Output the [x, y] coordinate of the center of the cell containing the given text.  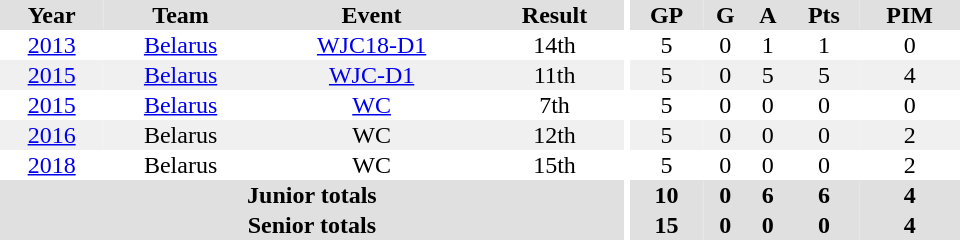
Event [372, 15]
G [725, 15]
A [768, 15]
Pts [824, 15]
15th [554, 165]
7th [554, 105]
14th [554, 45]
PIM [910, 15]
WJC18-D1 [372, 45]
11th [554, 75]
Year [52, 15]
Result [554, 15]
10 [667, 195]
15 [667, 225]
2013 [52, 45]
12th [554, 135]
Team [180, 15]
Junior totals [312, 195]
2016 [52, 135]
Senior totals [312, 225]
2018 [52, 165]
GP [667, 15]
WJC-D1 [372, 75]
